Return the [X, Y] coordinate for the center point of the cell that contains the specified text.  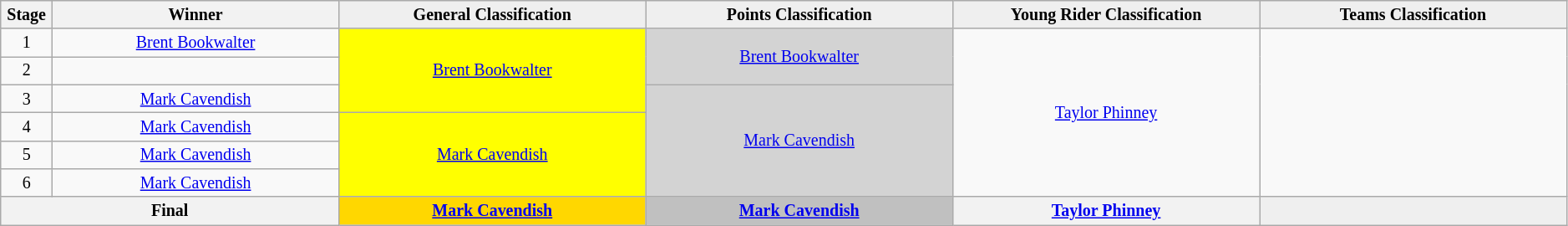
Points Classification [799, 15]
4 [27, 127]
Final [170, 211]
Teams Classification [1413, 15]
2 [27, 70]
Winner [195, 15]
3 [27, 99]
1 [27, 44]
Stage [27, 15]
General Classification [493, 15]
6 [27, 182]
5 [27, 154]
Young Rider Classification [1106, 15]
